Find where the given text appears and provide that cell's center as (x, y) coordinate. 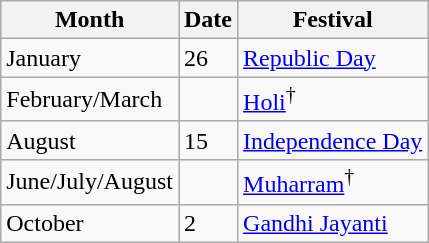
Independence Day (333, 140)
Festival (333, 20)
Muharram† (333, 182)
Gandhi Jayanti (333, 223)
Holi† (333, 100)
26 (208, 58)
Republic Day (333, 58)
January (90, 58)
June/July/August (90, 182)
February/March (90, 100)
15 (208, 140)
Month (90, 20)
2 (208, 223)
August (90, 140)
October (90, 223)
Date (208, 20)
